Identify which cell holds the provided text, then report its [x, y] central coordinate. 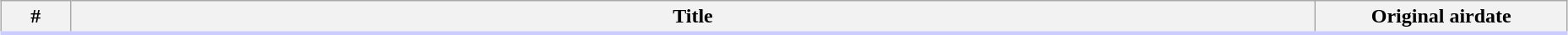
Original airdate [1441, 17]
# [35, 17]
Title [693, 17]
